Identify which cell holds the provided text, then report its [X, Y] central coordinate. 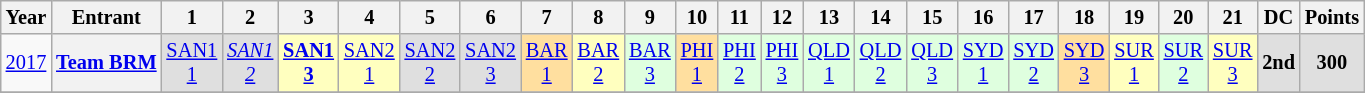
18 [1084, 17]
17 [1033, 17]
2 [250, 17]
19 [1134, 17]
QLD1 [829, 63]
4 [370, 17]
1 [192, 17]
QLD2 [881, 63]
10 [698, 17]
7 [547, 17]
SUR3 [1232, 63]
2017 [26, 63]
SAN21 [370, 63]
SYD2 [1033, 63]
13 [829, 17]
16 [983, 17]
QLD3 [932, 63]
5 [430, 17]
9 [650, 17]
SAN23 [490, 63]
BAR3 [650, 63]
SUR1 [1134, 63]
SAN13 [308, 63]
BAR1 [547, 63]
SAN12 [250, 63]
BAR2 [598, 63]
Points [1332, 17]
SAN11 [192, 63]
PHI2 [740, 63]
SYD1 [983, 63]
PHI1 [698, 63]
SAN22 [430, 63]
15 [932, 17]
11 [740, 17]
2nd [1278, 63]
300 [1332, 63]
20 [1184, 17]
14 [881, 17]
12 [782, 17]
SYD3 [1084, 63]
DC [1278, 17]
Year [26, 17]
21 [1232, 17]
8 [598, 17]
6 [490, 17]
PHI3 [782, 63]
SUR2 [1184, 63]
Entrant [106, 17]
Team BRM [106, 63]
3 [308, 17]
